Scan for the cell matching the given text and deliver its [X, Y] coordinate at center. 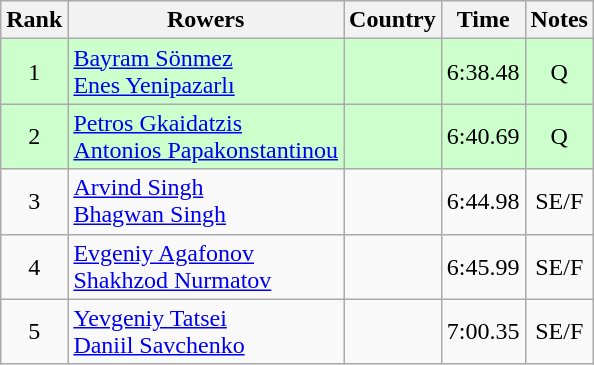
Notes [559, 20]
Country [393, 20]
2 [34, 136]
3 [34, 202]
Evgeniy AgafonovShakhzod Nurmatov [206, 266]
4 [34, 266]
Petros GkaidatzisAntonios Papakonstantinou [206, 136]
6:40.69 [483, 136]
Bayram SönmezEnes Yenipazarlı [206, 72]
6:44.98 [483, 202]
Rank [34, 20]
Time [483, 20]
6:45.99 [483, 266]
5 [34, 332]
1 [34, 72]
6:38.48 [483, 72]
Rowers [206, 20]
Arvind SinghBhagwan Singh [206, 202]
7:00.35 [483, 332]
Yevgeniy TatseiDaniil Savchenko [206, 332]
